Detect which cell encompasses the target text, then output its [x, y] center coordinate. 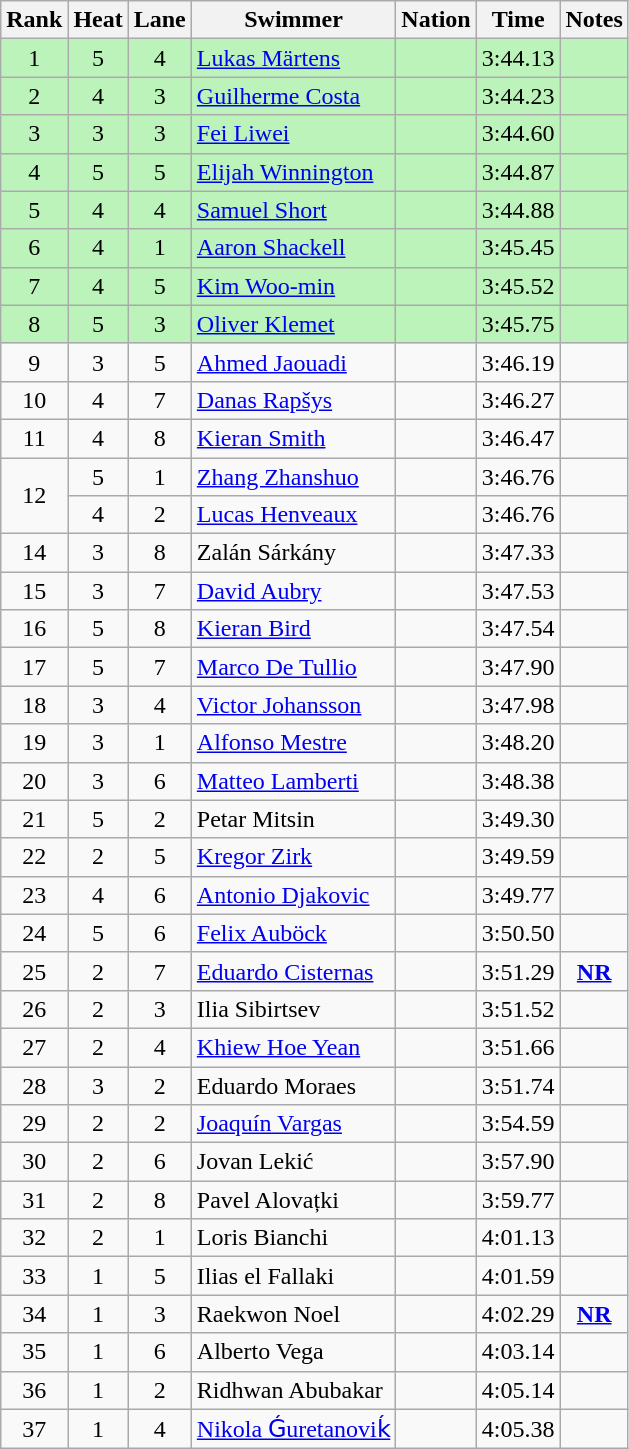
3:44.60 [518, 134]
4:02.29 [518, 1314]
3:47.54 [518, 629]
3:59.77 [518, 1200]
3:48.38 [518, 781]
3:46.27 [518, 400]
3:51.66 [518, 1047]
Jovan Lekić [294, 1162]
4:01.59 [518, 1276]
4:05.14 [518, 1390]
37 [34, 1429]
Alfonso Mestre [294, 743]
3:45.52 [518, 286]
Joaquín Vargas [294, 1124]
3:46.19 [518, 362]
3:49.77 [518, 895]
Felix Auböck [294, 933]
9 [34, 362]
3:50.50 [518, 933]
3:47.98 [518, 705]
22 [34, 857]
Ilias el Fallaki [294, 1276]
Kim Woo-min [294, 286]
Lucas Henveaux [294, 515]
18 [34, 705]
16 [34, 629]
3:44.87 [518, 172]
30 [34, 1162]
Matteo Lamberti [294, 781]
19 [34, 743]
24 [34, 933]
Victor Johansson [294, 705]
Aaron Shackell [294, 248]
Zhang Zhanshuo [294, 477]
17 [34, 667]
3:54.59 [518, 1124]
31 [34, 1200]
15 [34, 591]
3:49.30 [518, 819]
Raekwon Noel [294, 1314]
Khiew Hoe Yean [294, 1047]
4:05.38 [518, 1429]
Elijah Winnington [294, 172]
29 [34, 1124]
Kieran Smith [294, 438]
21 [34, 819]
3:57.90 [518, 1162]
Ahmed Jaouadi [294, 362]
3:51.52 [518, 1009]
4:01.13 [518, 1238]
35 [34, 1352]
33 [34, 1276]
3:47.33 [518, 553]
Lukas Märtens [294, 58]
Fei Liwei [294, 134]
Notes [594, 20]
Oliver Klemet [294, 324]
27 [34, 1047]
25 [34, 971]
3:51.74 [518, 1085]
3:46.47 [518, 438]
3:51.29 [518, 971]
Eduardo Moraes [294, 1085]
Nikola Ǵuretanoviḱ [294, 1429]
Marco De Tullio [294, 667]
26 [34, 1009]
David Aubry [294, 591]
Danas Rapšys [294, 400]
10 [34, 400]
3:44.23 [518, 96]
Time [518, 20]
Kieran Bird [294, 629]
Antonio Djakovic [294, 895]
Samuel Short [294, 210]
Loris Bianchi [294, 1238]
Zalán Sárkány [294, 553]
Alberto Vega [294, 1352]
Eduardo Cisternas [294, 971]
3:44.88 [518, 210]
23 [34, 895]
3:44.13 [518, 58]
34 [34, 1314]
32 [34, 1238]
36 [34, 1390]
11 [34, 438]
3:47.90 [518, 667]
Nation [436, 20]
Lane [160, 20]
Ridhwan Abubakar [294, 1390]
14 [34, 553]
3:47.53 [518, 591]
Swimmer [294, 20]
Guilherme Costa [294, 96]
20 [34, 781]
Rank [34, 20]
12 [34, 496]
Kregor Zirk [294, 857]
Heat [98, 20]
Pavel Alovațki [294, 1200]
3:45.45 [518, 248]
Ilia Sibirtsev [294, 1009]
4:03.14 [518, 1352]
3:45.75 [518, 324]
3:49.59 [518, 857]
Petar Mitsin [294, 819]
3:48.20 [518, 743]
28 [34, 1085]
